Find where the given text appears and provide that cell's center as (X, Y) coordinate. 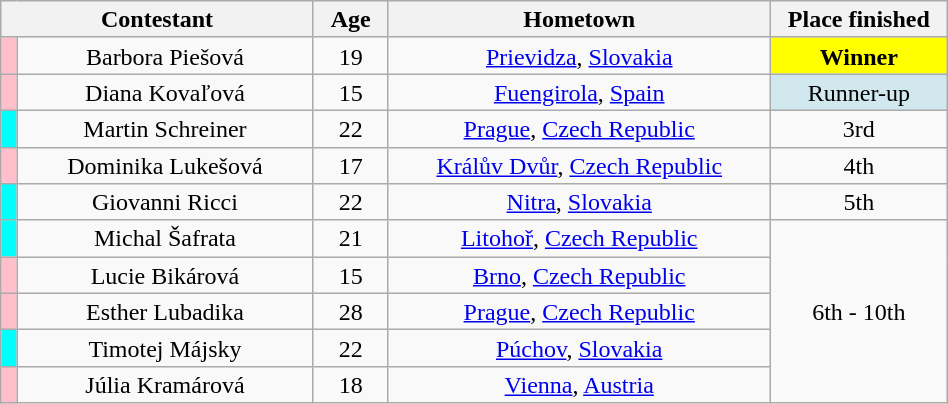
Dominika Lukešová (166, 166)
Winner (858, 56)
17 (350, 166)
5th (858, 202)
21 (350, 238)
28 (350, 312)
Králův Dvůr, Czech Republic (579, 166)
Giovanni Ricci (166, 202)
Timotej Májsky (166, 348)
Púchov, Slovakia (579, 348)
Júlia Kramárová (166, 384)
19 (350, 56)
Fuengirola, Spain (579, 92)
Litohoř, Czech Republic (579, 238)
Brno, Czech Republic (579, 276)
Hometown (579, 20)
4th (858, 166)
Lucie Bikárová (166, 276)
Nitra, Slovakia (579, 202)
6th - 10th (858, 312)
18 (350, 384)
Esther Lubadika (166, 312)
Barbora Piešová (166, 56)
Contestant (158, 20)
Diana Kovaľová (166, 92)
Michal Šafrata (166, 238)
Age (350, 20)
Runner-up (858, 92)
Place finished (858, 20)
Martin Schreiner (166, 128)
Prievidza, Slovakia (579, 56)
3rd (858, 128)
Vienna, Austria (579, 384)
